Return the [X, Y] coordinate for the center point of the cell that contains the specified text.  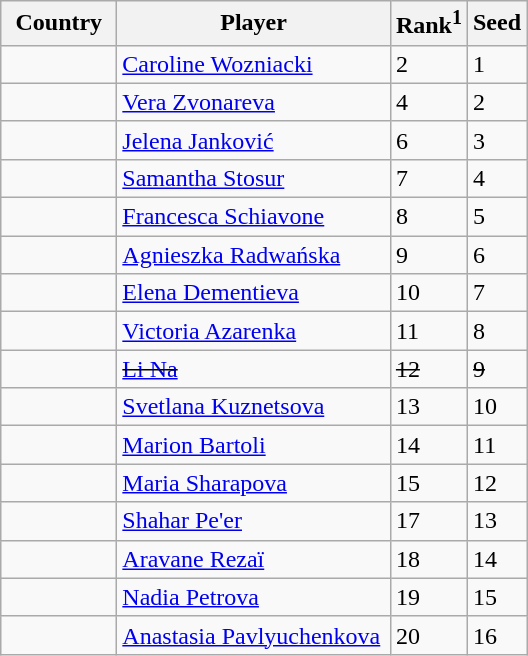
Nadia Petrova [254, 597]
Aravane Rezaï [254, 559]
16 [496, 635]
Player [254, 24]
Elena Dementieva [254, 293]
Li Na [254, 369]
19 [428, 597]
20 [428, 635]
18 [428, 559]
Anastasia Pavlyuchenkova [254, 635]
Maria Sharapova [254, 483]
Francesca Schiavone [254, 217]
Victoria Azarenka [254, 331]
Seed [496, 24]
Agnieszka Radwańska [254, 255]
17 [428, 521]
Caroline Wozniacki [254, 64]
1 [496, 64]
Svetlana Kuznetsova [254, 407]
Marion Bartoli [254, 445]
5 [496, 217]
Rank1 [428, 24]
Vera Zvonareva [254, 102]
Jelena Janković [254, 140]
Samantha Stosur [254, 178]
3 [496, 140]
Shahar Pe'er [254, 521]
Country [59, 24]
